Determine the [x, y] coordinate at the center of the cell enclosing the given text.  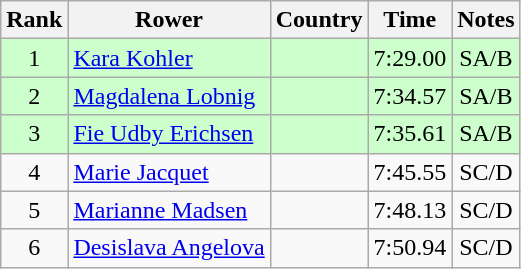
5 [34, 210]
7:34.57 [410, 96]
7:29.00 [410, 58]
7:45.55 [410, 172]
7:48.13 [410, 210]
4 [34, 172]
7:50.94 [410, 248]
Marianne Madsen [169, 210]
Notes [486, 20]
Magdalena Lobnig [169, 96]
Desislava Angelova [169, 248]
Kara Kohler [169, 58]
Rower [169, 20]
2 [34, 96]
Rank [34, 20]
Marie Jacquet [169, 172]
Time [410, 20]
7:35.61 [410, 134]
Fie Udby Erichsen [169, 134]
6 [34, 248]
3 [34, 134]
Country [319, 20]
1 [34, 58]
